Provide the [X, Y] coordinate of the cell's center where the given text is located.  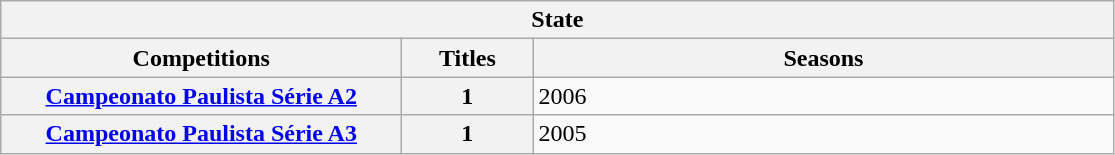
Titles [468, 58]
2006 [824, 96]
Campeonato Paulista Série A3 [202, 134]
State [558, 20]
2005 [824, 134]
Competitions [202, 58]
Seasons [824, 58]
Campeonato Paulista Série A2 [202, 96]
